Capture the cell that displays the provided text and extract its [x, y] central coordinate. 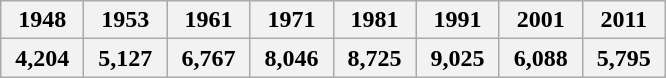
8,046 [292, 58]
1953 [126, 20]
4,204 [42, 58]
9,025 [458, 58]
1948 [42, 20]
1981 [374, 20]
5,127 [126, 58]
6,767 [208, 58]
8,725 [374, 58]
1971 [292, 20]
6,088 [540, 58]
2001 [540, 20]
1991 [458, 20]
2011 [624, 20]
1961 [208, 20]
5,795 [624, 58]
